Output the [x, y] coordinate of the center of the cell containing the given text.  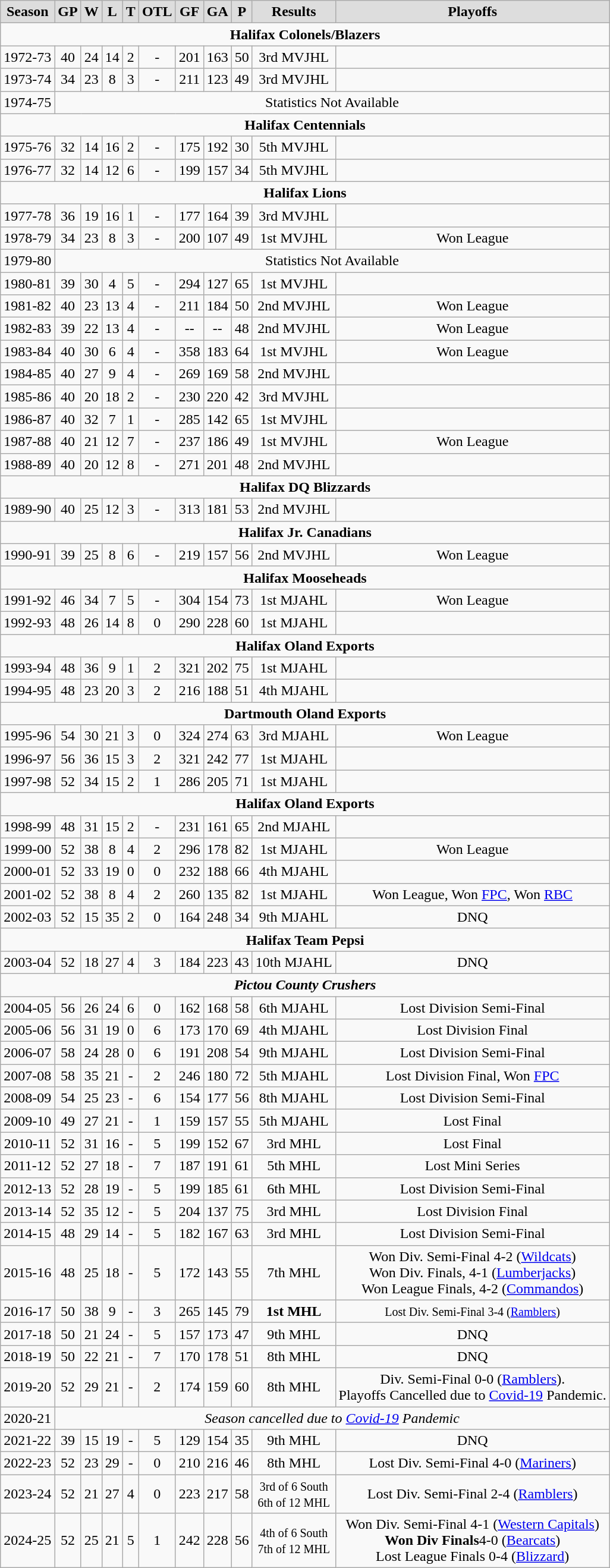
2011-12 [27, 1166]
P [241, 12]
220 [218, 397]
137 [218, 1211]
Halifax Team Pepsi [306, 939]
290 [189, 623]
66 [241, 872]
4th of 6 South7th of 12 MHL [294, 1541]
286 [189, 781]
1990-91 [27, 555]
1977-78 [27, 215]
8th MJAHL [294, 1098]
246 [189, 1076]
1989-90 [27, 510]
Halifax Centennials [306, 125]
69 [241, 1030]
135 [218, 894]
181 [218, 510]
2015-16 [27, 1272]
Lost Div. Semi-Final 2-4 (Ramblers) [472, 1494]
285 [189, 419]
180 [218, 1076]
Halifax DQ Blizzards [306, 487]
274 [218, 736]
Halifax Jr. Canadians [306, 532]
OTL [157, 12]
230 [189, 397]
67 [241, 1143]
Halifax Lions [306, 193]
2012-13 [27, 1189]
313 [189, 510]
1998-99 [27, 827]
269 [189, 374]
185 [218, 1189]
2003-04 [27, 962]
6th MJAHL [294, 1008]
2024-25 [27, 1541]
Won Div. Semi-Final 4-2 (Wildcats)Won Div. Finals, 4-1 (Lumberjacks)Won League Finals, 4-2 (Commandos) [472, 1272]
Lost Division Final, Won FPC [472, 1076]
79 [241, 1311]
2nd MJAHL [294, 827]
237 [189, 442]
72 [241, 1076]
Lost Div. Semi-Final 4-0 (Mariners) [472, 1463]
175 [189, 147]
1st MHL [294, 1311]
210 [189, 1463]
358 [189, 351]
182 [189, 1234]
152 [218, 1143]
167 [218, 1234]
145 [218, 1311]
3rd of 6 South6th of 12 MHL [294, 1494]
64 [241, 351]
Lost Div. Semi-Final 3-4 (Ramblers) [472, 1311]
163 [218, 57]
Halifax Colonels/Blazers [306, 34]
2016-17 [27, 1311]
1991-92 [27, 600]
Halifax Mooseheads [306, 577]
1994-95 [27, 691]
2009-10 [27, 1121]
123 [218, 80]
1988-89 [27, 464]
2001-02 [27, 894]
107 [218, 238]
204 [189, 1211]
2007-08 [27, 1076]
2010-11 [27, 1143]
1982-83 [27, 329]
Won Div. Semi-Final 4-1 (Western Capitals)Won Div Finals4-0 (Bearcats)Lost League Finals 0-4 (Blizzard) [472, 1541]
1975-76 [27, 147]
1980-81 [27, 284]
2014-15 [27, 1234]
Dartmouth Oland Exports [306, 714]
324 [189, 736]
Season cancelled due to Covid-19 Pandemic [332, 1418]
2013-14 [27, 1211]
294 [189, 284]
2005-06 [27, 1030]
1993-94 [27, 668]
217 [218, 1494]
7th MHL [294, 1272]
1995-96 [27, 736]
219 [189, 555]
Playoffs [472, 12]
2004-05 [27, 1008]
2008-09 [27, 1098]
T [131, 12]
W [92, 12]
Lost Mini Series [472, 1166]
2023-24 [27, 1494]
265 [189, 1311]
260 [189, 894]
127 [218, 284]
143 [218, 1272]
Won League, Won FPC, Won RBC [472, 894]
5th MHL [294, 1166]
208 [218, 1053]
1973-74 [27, 80]
304 [189, 600]
2000-01 [27, 872]
2019-20 [27, 1387]
1983-84 [27, 351]
2020-21 [27, 1418]
1972-73 [27, 57]
Results [294, 12]
47 [241, 1334]
1997-98 [27, 781]
1979-80 [27, 260]
192 [218, 147]
172 [189, 1272]
1996-97 [27, 759]
271 [189, 464]
200 [189, 238]
205 [218, 781]
2018-19 [27, 1356]
77 [241, 759]
1987-88 [27, 442]
1978-79 [27, 238]
3rd MJAHL [294, 736]
42 [241, 397]
10th MJAHL [294, 962]
33 [92, 872]
129 [189, 1441]
2022-23 [27, 1463]
53 [241, 510]
296 [189, 849]
161 [218, 827]
Season [27, 12]
GF [189, 12]
L [112, 12]
248 [218, 917]
142 [218, 419]
231 [189, 827]
1999-00 [27, 849]
73 [241, 600]
2006-07 [27, 1053]
1992-93 [27, 623]
GA [218, 12]
1981-82 [27, 306]
1974-75 [27, 102]
Pictou County Crushers [306, 985]
174 [189, 1387]
GP [68, 12]
2002-03 [27, 917]
43 [241, 962]
1986-87 [27, 419]
2021-22 [27, 1441]
1984-85 [27, 374]
1985-86 [27, 397]
2017-18 [27, 1334]
71 [241, 781]
183 [218, 351]
169 [218, 374]
186 [218, 442]
6th MHL [294, 1189]
202 [218, 668]
Div. Semi-Final 0-0 (Ramblers).Playoffs Cancelled due to Covid-19 Pandemic. [472, 1387]
232 [189, 872]
162 [189, 1008]
187 [189, 1166]
168 [218, 1008]
1976-77 [27, 170]
